Identify which cell holds the provided text, then report its (x, y) central coordinate. 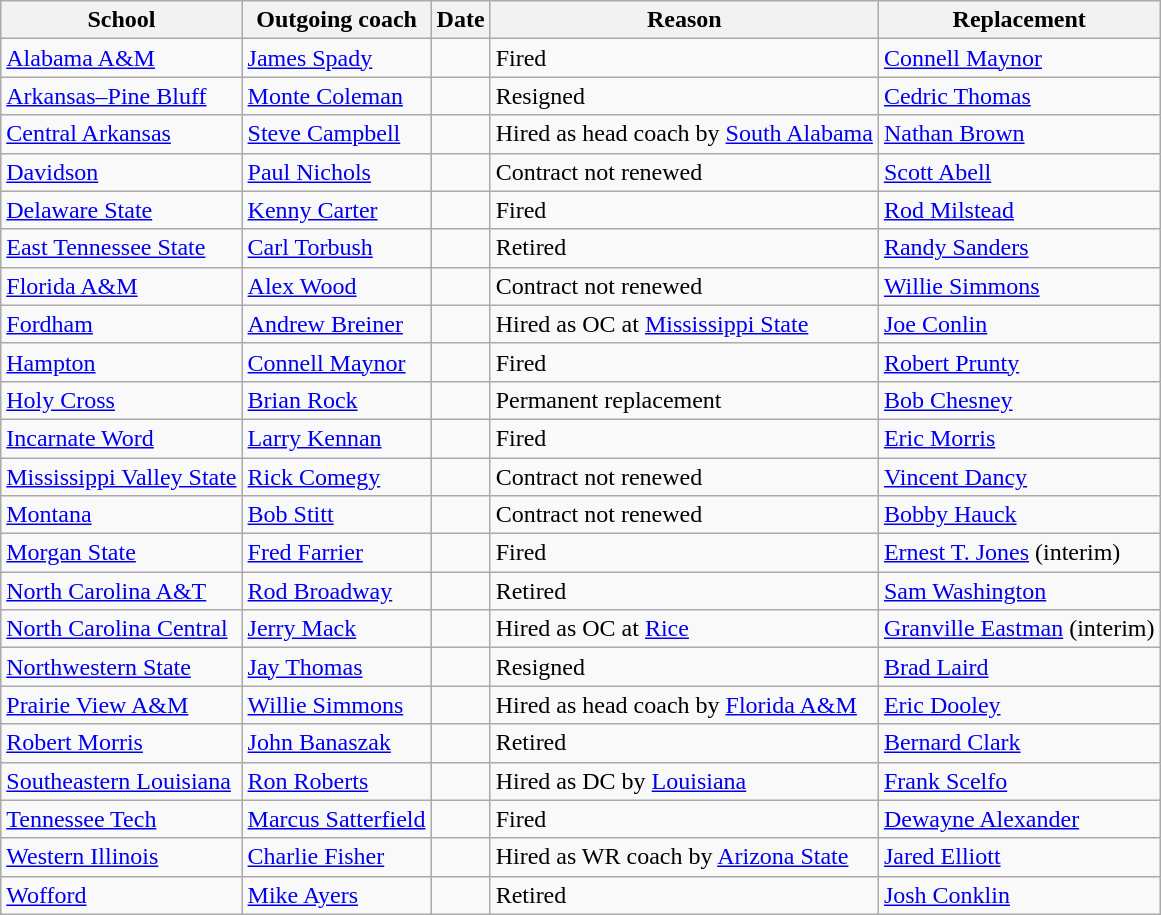
Hired as WR coach by Arizona State (684, 857)
North Carolina A&T (122, 591)
Hired as head coach by Florida A&M (684, 705)
Kenny Carter (336, 210)
Prairie View A&M (122, 705)
Joe Conlin (1019, 324)
East Tennessee State (122, 248)
Nathan Brown (1019, 134)
Jay Thomas (336, 667)
Bobby Hauck (1019, 515)
Mississippi Valley State (122, 477)
Hired as DC by Louisiana (684, 781)
John Banaszak (336, 743)
Central Arkansas (122, 134)
Bernard Clark (1019, 743)
Charlie Fisher (336, 857)
Ron Roberts (336, 781)
Southeastern Louisiana (122, 781)
Rod Broadway (336, 591)
Fred Farrier (336, 553)
Hampton (122, 362)
Robert Morris (122, 743)
Incarnate Word (122, 438)
Vincent Dancy (1019, 477)
Wofford (122, 895)
Andrew Breiner (336, 324)
Western Illinois (122, 857)
Frank Scelfo (1019, 781)
Hired as OC at Rice (684, 629)
Robert Prunty (1019, 362)
Carl Torbush (336, 248)
Permanent replacement (684, 400)
Scott Abell (1019, 172)
Brad Laird (1019, 667)
James Spady (336, 58)
Replacement (1019, 20)
Alex Wood (336, 286)
Rick Comegy (336, 477)
Holy Cross (122, 400)
Granville Eastman (interim) (1019, 629)
Northwestern State (122, 667)
Dewayne Alexander (1019, 819)
Tennessee Tech (122, 819)
Montana (122, 515)
Randy Sanders (1019, 248)
Brian Rock (336, 400)
Jerry Mack (336, 629)
Delaware State (122, 210)
Outgoing coach (336, 20)
Eric Morris (1019, 438)
Hired as head coach by South Alabama (684, 134)
Sam Washington (1019, 591)
Florida A&M (122, 286)
Alabama A&M (122, 58)
Rod Milstead (1019, 210)
Marcus Satterfield (336, 819)
Arkansas–Pine Bluff (122, 96)
Mike Ayers (336, 895)
Fordham (122, 324)
Bob Chesney (1019, 400)
Date (460, 20)
School (122, 20)
Cedric Thomas (1019, 96)
Larry Kennan (336, 438)
Monte Coleman (336, 96)
Josh Conklin (1019, 895)
Steve Campbell (336, 134)
Reason (684, 20)
Paul Nichols (336, 172)
Hired as OC at Mississippi State (684, 324)
Eric Dooley (1019, 705)
Bob Stitt (336, 515)
Morgan State (122, 553)
Davidson (122, 172)
Jared Elliott (1019, 857)
Ernest T. Jones (interim) (1019, 553)
North Carolina Central (122, 629)
